Detect which cell encompasses the target text, then output its [x, y] center coordinate. 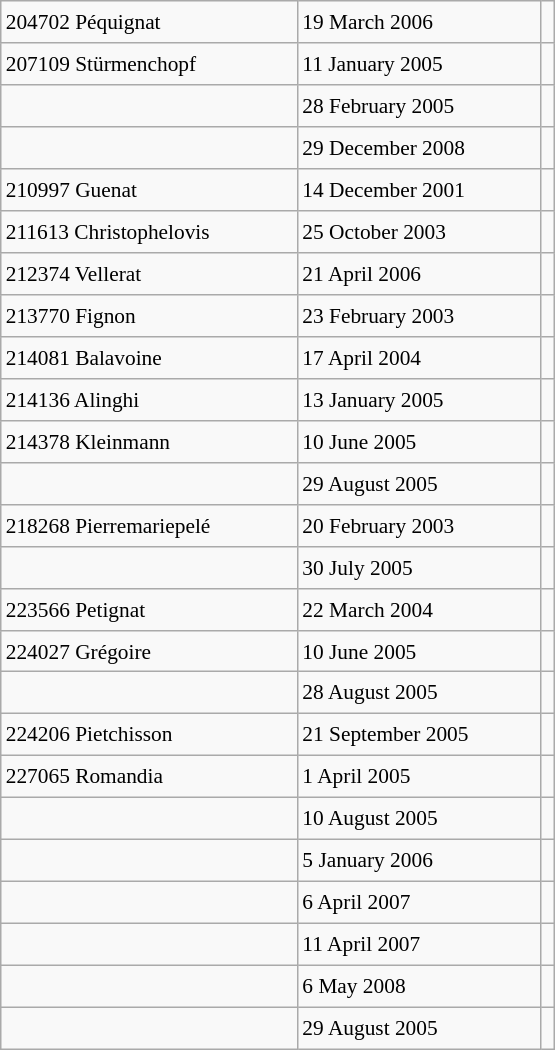
19 March 2006 [418, 22]
224206 Pietchisson [150, 735]
22 March 2004 [418, 609]
28 February 2005 [418, 106]
218268 Pierremariepelé [150, 525]
214378 Kleinmann [150, 441]
25 October 2003 [418, 232]
227065 Romandia [150, 777]
21 September 2005 [418, 735]
30 July 2005 [418, 567]
6 May 2008 [418, 986]
23 February 2003 [418, 316]
17 April 2004 [418, 358]
213770 Fignon [150, 316]
1 April 2005 [418, 777]
14 December 2001 [418, 190]
11 January 2005 [418, 64]
29 December 2008 [418, 148]
28 August 2005 [418, 693]
224027 Grégoire [150, 651]
13 January 2005 [418, 399]
11 April 2007 [418, 945]
212374 Vellerat [150, 274]
214136 Alinghi [150, 399]
207109 Stürmenchopf [150, 64]
10 August 2005 [418, 819]
21 April 2006 [418, 274]
210997 Guenat [150, 190]
6 April 2007 [418, 903]
204702 Péquignat [150, 22]
211613 Christophelovis [150, 232]
214081 Balavoine [150, 358]
223566 Petignat [150, 609]
20 February 2003 [418, 525]
5 January 2006 [418, 861]
